Return [X, Y] of the center of cell containing provided text 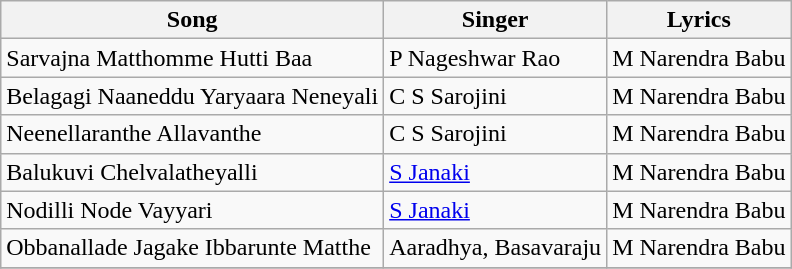
Sarvajna Matthomme Hutti Baa [192, 58]
Balukuvi Chelvalatheyalli [192, 172]
P Nageshwar Rao [496, 58]
Neenellaranthe Allavanthe [192, 134]
Aaradhya, Basavaraju [496, 248]
Obbanallade Jagake Ibbarunte Matthe [192, 248]
Song [192, 20]
Nodilli Node Vayyari [192, 210]
Lyrics [699, 20]
Singer [496, 20]
Belagagi Naaneddu Yaryaara Neneyali [192, 96]
